Identify which cell holds the provided text, then report its (X, Y) central coordinate. 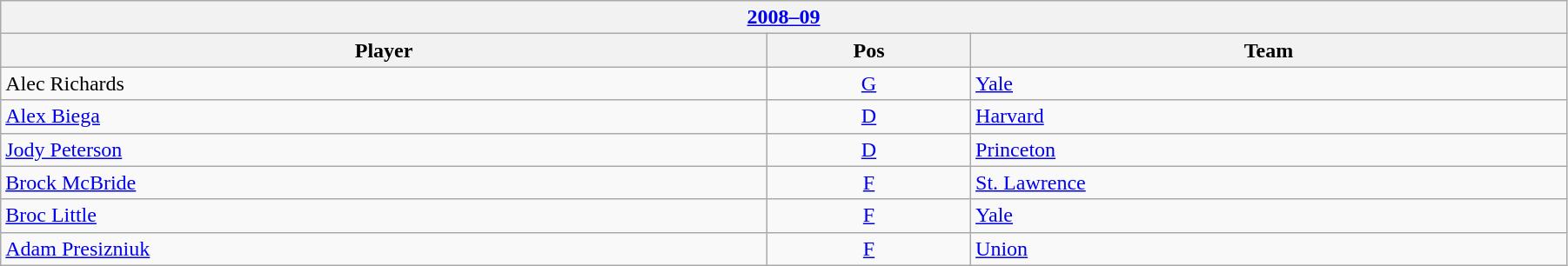
Player (385, 50)
Alec Richards (385, 83)
Adam Presizniuk (385, 249)
G (868, 83)
Broc Little (385, 216)
St. Lawrence (1269, 183)
Princeton (1269, 150)
Team (1269, 50)
Brock McBride (385, 183)
Harvard (1269, 116)
Pos (868, 50)
Union (1269, 249)
Alex Biega (385, 116)
2008–09 (784, 17)
Jody Peterson (385, 150)
